Locate the cell with the specified text and output its [X, Y] center coordinate. 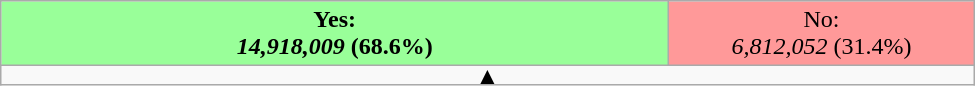
No: 6,812,052 (31.4%) [822, 34]
Yes: 14,918,009 (68.6%) [335, 34]
